Search for the cell housing the specified text and yield its [x, y] center coordinate. 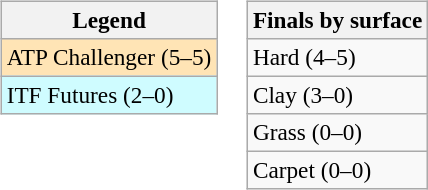
Clay (3–0) [337, 95]
ATP Challenger (5–5) [108, 57]
ITF Futures (2–0) [108, 95]
Finals by surface [337, 20]
Hard (4–5) [337, 57]
Grass (0–0) [337, 133]
Carpet (0–0) [337, 171]
Legend [108, 20]
